Pinpoint the cell where the given text exists, returning its (x, y) midpoint coordinate. 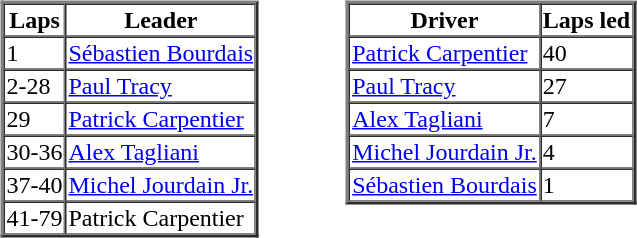
2-28 (35, 86)
27 (586, 86)
7 (586, 118)
30-36 (35, 152)
4 (586, 152)
Laps (35, 20)
Driver (444, 20)
Leader (160, 20)
29 (35, 118)
Laps led (586, 20)
41-79 (35, 218)
40 (586, 52)
37-40 (35, 184)
